Extract the (x, y) coordinate from the center of the cell holding the provided text.  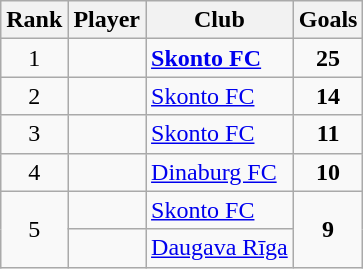
Club (220, 20)
2 (34, 96)
9 (328, 229)
5 (34, 229)
Daugava Rīga (220, 248)
4 (34, 172)
1 (34, 58)
Rank (34, 20)
Dinaburg FC (220, 172)
3 (34, 134)
Goals (328, 20)
Player (107, 20)
14 (328, 96)
11 (328, 134)
10 (328, 172)
25 (328, 58)
